Scan for the cell matching the given text and deliver its (X, Y) coordinate at center. 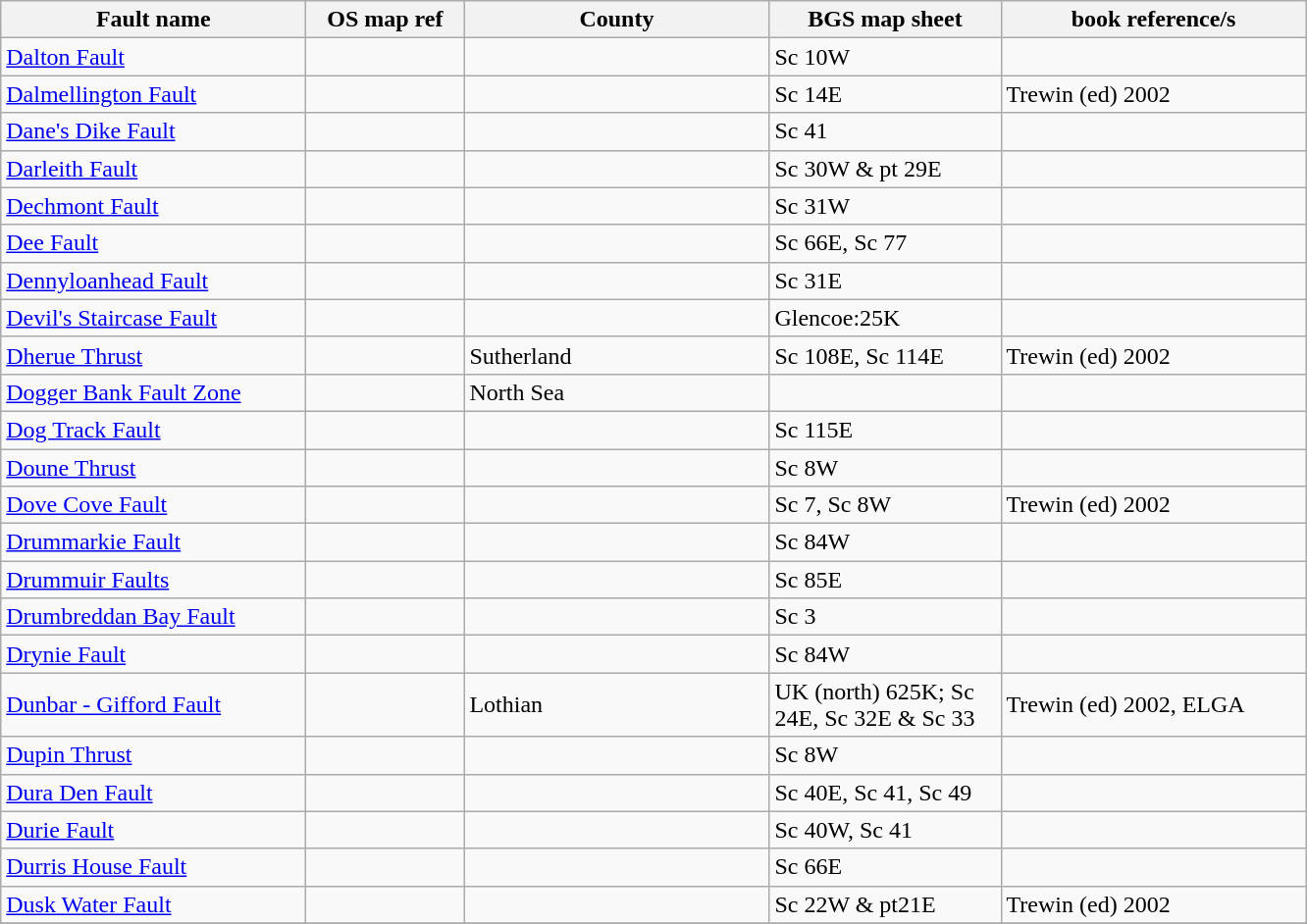
Dane's Dike Fault (153, 131)
Durris House Fault (153, 867)
Drynie Fault (153, 654)
Sc 30W & pt 29E (885, 169)
County (616, 20)
Dogger Bank Fault Zone (153, 392)
Dechmont Fault (153, 206)
Sc 66E, Sc 77 (885, 243)
Drummarkie Fault (153, 542)
Dove Cove Fault (153, 505)
Sc 66E (885, 867)
Sc 115E (885, 430)
Darleith Fault (153, 169)
Dalmellington Fault (153, 94)
Lothian (616, 704)
Durie Fault (153, 830)
Dennyloanhead Fault (153, 281)
Drummuir Faults (153, 580)
BGS map sheet (885, 20)
North Sea (616, 392)
Sc 7, Sc 8W (885, 505)
Dog Track Fault (153, 430)
Dalton Fault (153, 57)
Sc 31W (885, 206)
Sc 14E (885, 94)
Sc 40W, Sc 41 (885, 830)
Dusk Water Fault (153, 904)
Sc 3 (885, 617)
UK (north) 625K; Sc 24E, Sc 32E & Sc 33 (885, 704)
Doune Thrust (153, 468)
Sc 31E (885, 281)
Dunbar - Gifford Fault (153, 704)
Sc 40E, Sc 41, Sc 49 (885, 793)
Glencoe:25K (885, 318)
book reference/s (1154, 20)
Sutherland (616, 355)
Sc 108E, Sc 114E (885, 355)
Dupin Thrust (153, 755)
Dee Fault (153, 243)
Trewin (ed) 2002, ELGA (1154, 704)
Fault name (153, 20)
Sc 22W & pt21E (885, 904)
Dura Den Fault (153, 793)
Sc 10W (885, 57)
Drumbreddan Bay Fault (153, 617)
OS map ref (385, 20)
Dherue Thrust (153, 355)
Devil's Staircase Fault (153, 318)
Sc 41 (885, 131)
Sc 85E (885, 580)
